For the text-containing cell, return its midpoint in [x, y] coordinate format. 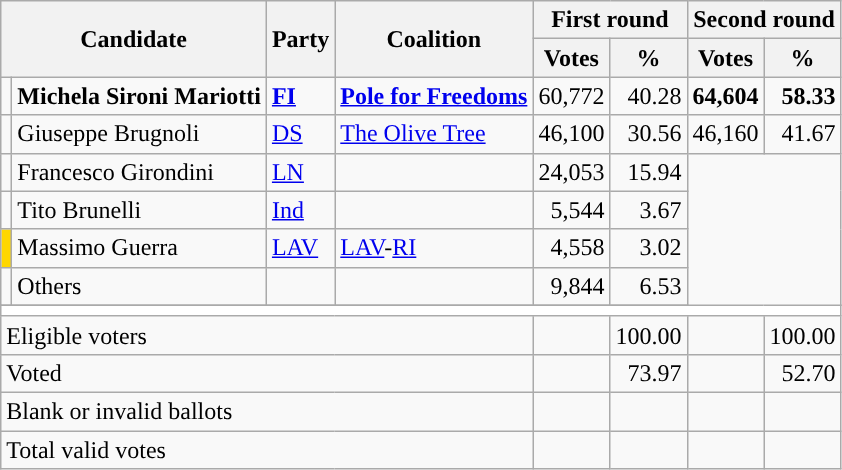
Total valid votes [267, 449]
Others [140, 286]
73.97 [648, 373]
LAV-RI [434, 248]
LN [300, 172]
60,772 [572, 96]
Francesco Girondini [140, 172]
The Olive Tree [434, 134]
Coalition [434, 39]
LAV [300, 248]
Giuseppe Brugnoli [140, 134]
Party [300, 39]
Eligible voters [267, 335]
FI [300, 96]
First round [610, 20]
3.67 [648, 210]
Second round [764, 20]
Voted [267, 373]
52.70 [802, 373]
58.33 [802, 96]
Pole for Freedoms [434, 96]
64,604 [726, 96]
40.28 [648, 96]
Blank or invalid ballots [267, 411]
5,544 [572, 210]
24,053 [572, 172]
9,844 [572, 286]
6.53 [648, 286]
Candidate [134, 39]
3.02 [648, 248]
Michela Sironi Mariotti [140, 96]
Massimo Guerra [140, 248]
46,100 [572, 134]
30.56 [648, 134]
Tito Brunelli [140, 210]
46,160 [726, 134]
4,558 [572, 248]
41.67 [802, 134]
DS [300, 134]
Ind [300, 210]
15.94 [648, 172]
